Extract the (x, y) coordinate from the center of the cell holding the provided text.  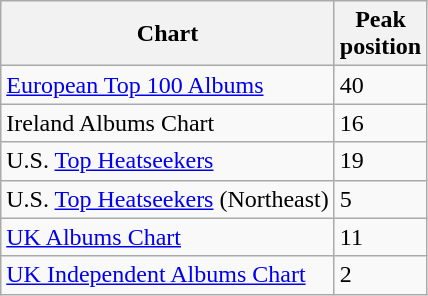
11 (380, 237)
Ireland Albums Chart (168, 123)
40 (380, 85)
European Top 100 Albums (168, 85)
UK Independent Albums Chart (168, 275)
2 (380, 275)
16 (380, 123)
UK Albums Chart (168, 237)
Chart (168, 34)
5 (380, 199)
Peakposition (380, 34)
U.S. Top Heatseekers (168, 161)
U.S. Top Heatseekers (Northeast) (168, 199)
19 (380, 161)
